Return the [X, Y] coordinate for the center point of the cell that contains the specified text.  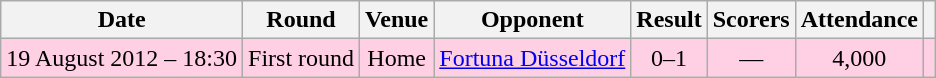
First round [302, 58]
Result [669, 20]
Date [122, 20]
— [751, 58]
19 August 2012 – 18:30 [122, 58]
4,000 [859, 58]
0–1 [669, 58]
Venue [397, 20]
Opponent [532, 20]
Fortuna Düsseldorf [532, 58]
Scorers [751, 20]
Attendance [859, 20]
Home [397, 58]
Round [302, 20]
